Provide the (X, Y) coordinate of the cell's center where the given text is located.  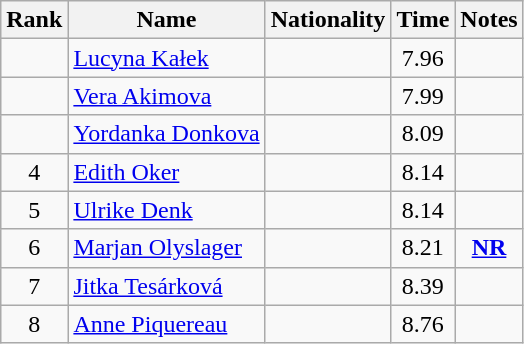
Notes (489, 20)
Jitka Tesárková (166, 286)
5 (34, 210)
Name (166, 20)
7.99 (423, 96)
Ulrike Denk (166, 210)
Vera Akimova (166, 96)
4 (34, 172)
Lucyna Kałek (166, 58)
Nationality (328, 20)
7.96 (423, 58)
8 (34, 324)
6 (34, 248)
Edith Oker (166, 172)
8.09 (423, 134)
7 (34, 286)
NR (489, 248)
Yordanka Donkova (166, 134)
8.21 (423, 248)
Time (423, 20)
Anne Piquereau (166, 324)
8.39 (423, 286)
8.76 (423, 324)
Marjan Olyslager (166, 248)
Rank (34, 20)
